From the cell containing the given text, extract its center point as (X, Y) coordinate. 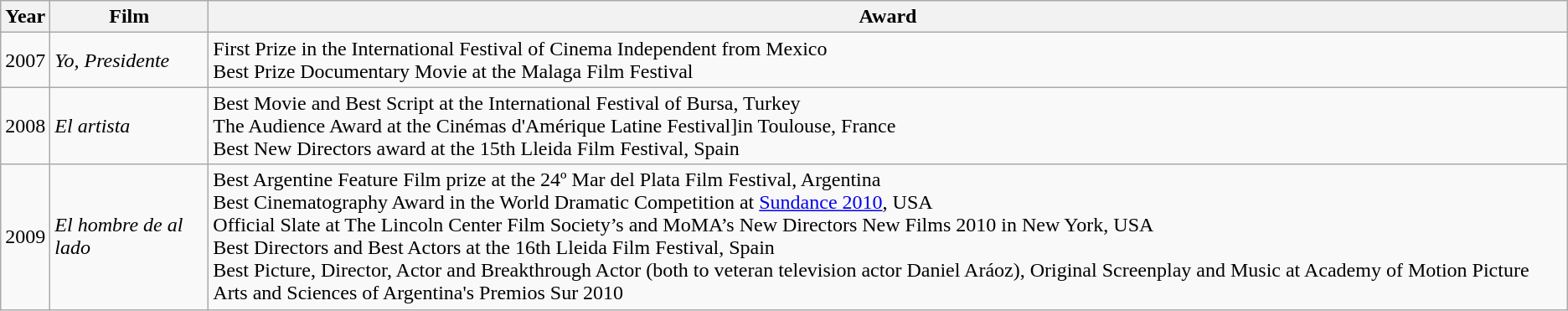
2008 (25, 126)
Film (129, 17)
2009 (25, 236)
Award (888, 17)
Yo, Presidente (129, 60)
El hombre de al lado (129, 236)
2007 (25, 60)
First Prize in the International Festival of Cinema Independent from MexicoBest Prize Documentary Movie at the Malaga Film Festival (888, 60)
El artista (129, 126)
Year (25, 17)
